Extract the [X, Y] coordinate from the center of the cell holding the provided text.  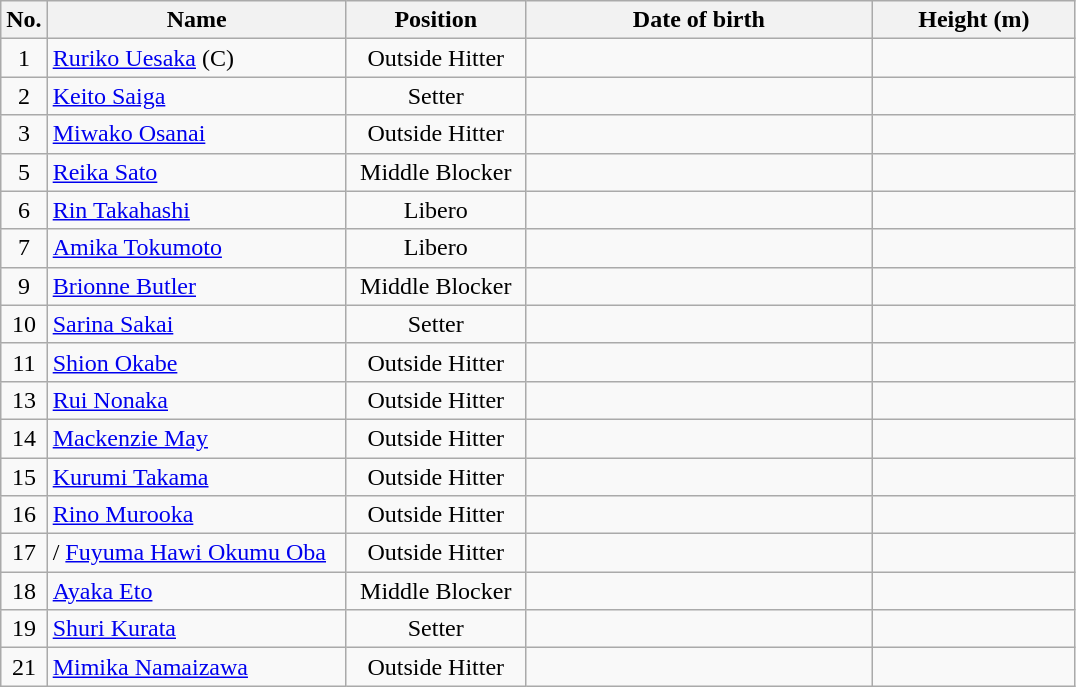
Keito Saiga [196, 96]
10 [24, 324]
18 [24, 591]
Kurumi Takama [196, 477]
11 [24, 362]
Height (m) [974, 20]
Ayaka Eto [196, 591]
Date of birth [698, 20]
Amika Tokumoto [196, 248]
21 [24, 667]
Mackenzie May [196, 438]
Shuri Kurata [196, 629]
7 [24, 248]
Shion Okabe [196, 362]
5 [24, 172]
Miwako Osanai [196, 134]
15 [24, 477]
Rui Nonaka [196, 400]
Rin Takahashi [196, 210]
2 [24, 96]
14 [24, 438]
13 [24, 400]
1 [24, 58]
/ Fuyuma Hawi Okumu Oba [196, 553]
16 [24, 515]
17 [24, 553]
Position [436, 20]
6 [24, 210]
3 [24, 134]
Mimika Namaizawa [196, 667]
Reika Sato [196, 172]
Ruriko Uesaka (C) [196, 58]
Rino Murooka [196, 515]
Name [196, 20]
19 [24, 629]
Sarina Sakai [196, 324]
No. [24, 20]
Brionne Butler [196, 286]
9 [24, 286]
